Output the [x, y] coordinate of the center of the cell containing the given text.  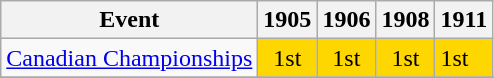
1906 [346, 20]
1905 [288, 20]
Event [130, 20]
1911 [464, 20]
1908 [406, 20]
Canadian Championships [130, 58]
